Search for the cell housing the specified text and yield its (x, y) center coordinate. 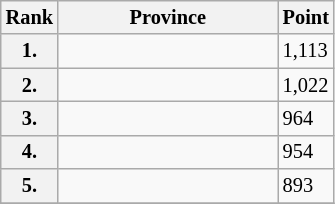
Point (306, 17)
1. (30, 51)
4. (30, 152)
Rank (30, 17)
1,022 (306, 85)
964 (306, 118)
5. (30, 186)
Province (168, 17)
3. (30, 118)
954 (306, 152)
893 (306, 186)
2. (30, 85)
1,113 (306, 51)
